Extract the (X, Y) coordinate from the center of the cell holding the provided text.  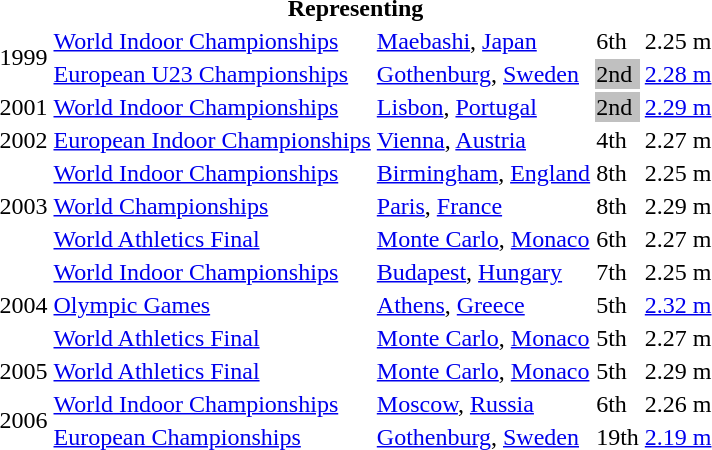
Budapest, Hungary (483, 272)
Paris, France (483, 206)
Lisbon, Portugal (483, 107)
World Championships (212, 206)
European U23 Championships (212, 74)
Vienna, Austria (483, 140)
Moscow, Russia (483, 404)
Gothenburg, Sweden (483, 74)
European Indoor Championships (212, 140)
4th (618, 140)
Athens, Greece (483, 305)
Birmingham, England (483, 173)
Maebashi, Japan (483, 41)
Olympic Games (212, 305)
7th (618, 272)
